Return (x, y) of the center of cell containing provided text 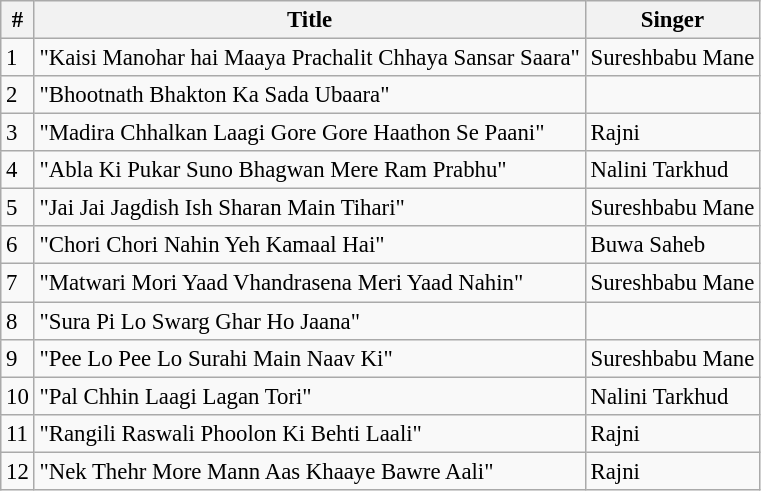
Buwa Saheb (672, 245)
5 (18, 208)
"Madira Chhalkan Laagi Gore Gore Haathon Se Paani" (310, 133)
9 (18, 358)
"Bhootnath Bhakton Ka Sada Ubaara" (310, 95)
"Pal Chhin Laagi Lagan Tori" (310, 396)
"Chori Chori Nahin Yeh Kamaal Hai" (310, 245)
"Sura Pi Lo Swarg Ghar Ho Jaana" (310, 321)
"Matwari Mori Yaad Vhandrasena Meri Yaad Nahin" (310, 283)
4 (18, 170)
"Kaisi Manohar hai Maaya Prachalit Chhaya Sansar Saara" (310, 58)
12 (18, 471)
2 (18, 95)
"Abla Ki Pukar Suno Bhagwan Mere Ram Prabhu" (310, 170)
3 (18, 133)
1 (18, 58)
7 (18, 283)
6 (18, 245)
# (18, 20)
11 (18, 433)
"Jai Jai Jagdish Ish Sharan Main Tihari" (310, 208)
Singer (672, 20)
"Pee Lo Pee Lo Surahi Main Naav Ki" (310, 358)
10 (18, 396)
Title (310, 20)
"Rangili Raswali Phoolon Ki Behti Laali" (310, 433)
"Nek Thehr More Mann Aas Khaaye Bawre Aali" (310, 471)
8 (18, 321)
